Capture the cell that displays the provided text and extract its (X, Y) central coordinate. 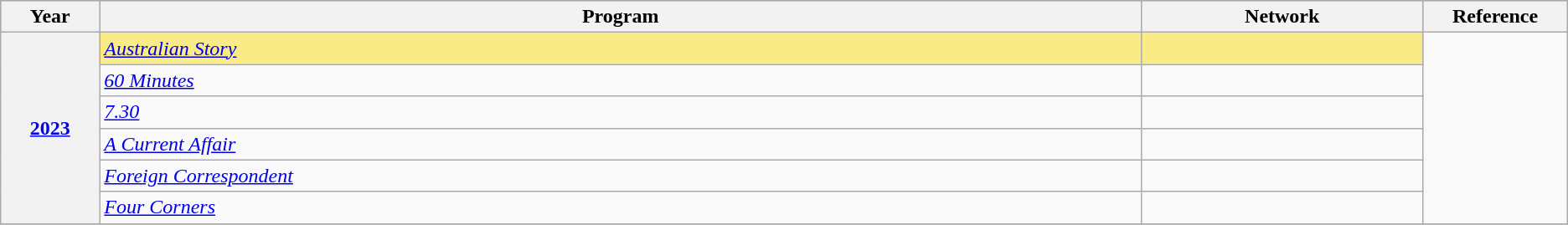
Program (621, 17)
2023 (50, 128)
7.30 (621, 112)
Australian Story (621, 49)
60 Minutes (621, 80)
Four Corners (621, 207)
Year (50, 17)
Reference (1495, 17)
A Current Affair (621, 144)
Foreign Correspondent (621, 176)
Network (1282, 17)
